Pinpoint the cell where the given text exists, returning its [X, Y] midpoint coordinate. 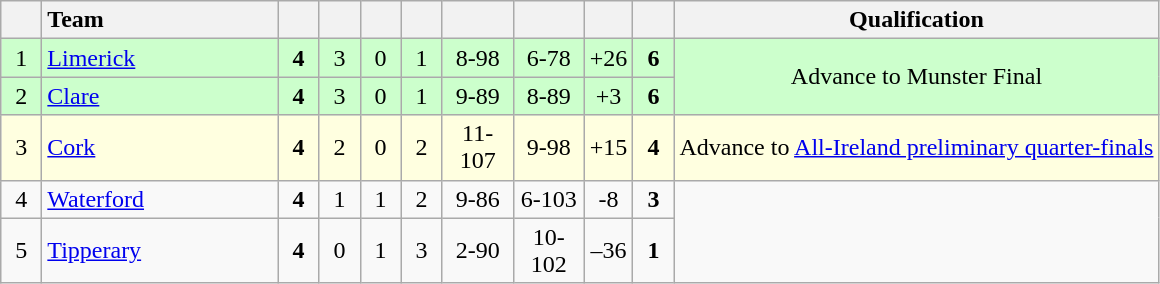
Advance to All-Ireland preliminary quarter-finals [916, 148]
11-107 [478, 148]
9-89 [478, 96]
Limerick [160, 58]
Waterford [160, 199]
2-90 [478, 250]
Advance to Munster Final [916, 77]
+15 [608, 148]
Tipperary [160, 250]
9-98 [548, 148]
5 [22, 250]
9-86 [478, 199]
-8 [608, 199]
–36 [608, 250]
10-102 [548, 250]
6-78 [548, 58]
Team [160, 20]
Clare [160, 96]
Qualification [916, 20]
+26 [608, 58]
6-103 [548, 199]
Cork [160, 148]
+3 [608, 96]
8-89 [548, 96]
8-98 [478, 58]
